From the cell containing the given text, extract its center point as [x, y] coordinate. 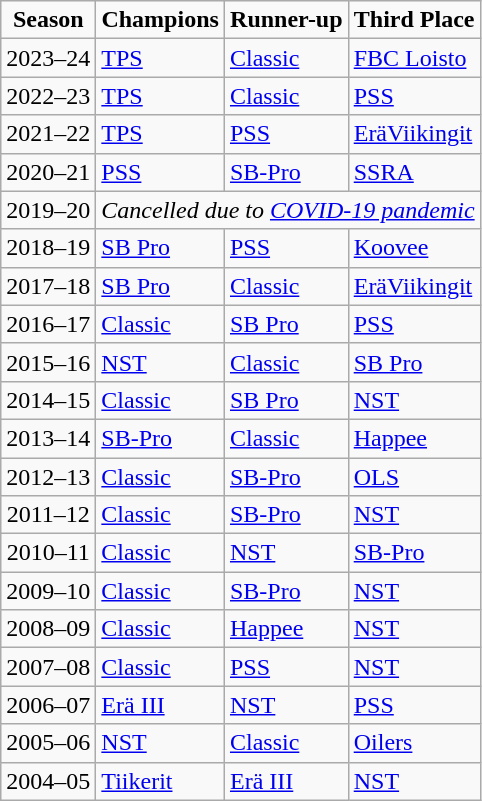
SSRA [414, 172]
2020–21 [48, 172]
Runner-up [286, 20]
Tiikerit [160, 781]
2007–08 [48, 667]
2013–14 [48, 438]
2023–24 [48, 58]
2006–07 [48, 705]
2019–20 [48, 210]
FBC Loisto [414, 58]
2009–10 [48, 591]
Oilers [414, 743]
Champions [160, 20]
Cancelled due to COVID-19 pandemic [288, 210]
2016–17 [48, 324]
2022–23 [48, 96]
2014–15 [48, 400]
2010–11 [48, 553]
2005–06 [48, 743]
2017–18 [48, 286]
2008–09 [48, 629]
2018–19 [48, 248]
Third Place [414, 20]
2021–22 [48, 134]
2011–12 [48, 515]
2012–13 [48, 477]
2004–05 [48, 781]
2015–16 [48, 362]
Koovee [414, 248]
OLS [414, 477]
Season [48, 20]
